Search for the cell housing the specified text and yield its (x, y) center coordinate. 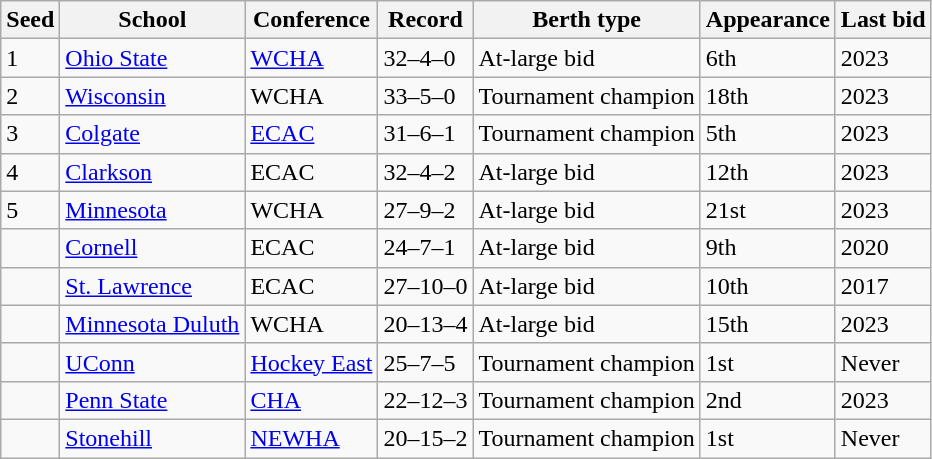
21st (768, 210)
Seed (30, 20)
Penn State (152, 400)
Cornell (152, 248)
2020 (883, 248)
2 (30, 96)
Hockey East (312, 362)
2017 (883, 286)
Clarkson (152, 172)
20–13–4 (426, 324)
27–10–0 (426, 286)
Minnesota Duluth (152, 324)
5 (30, 210)
15th (768, 324)
4 (30, 172)
School (152, 20)
25–7–5 (426, 362)
22–12–3 (426, 400)
Stonehill (152, 438)
Last bid (883, 20)
1 (30, 58)
Appearance (768, 20)
Wisconsin (152, 96)
24–7–1 (426, 248)
UConn (152, 362)
5th (768, 134)
9th (768, 248)
CHA (312, 400)
3 (30, 134)
Minnesota (152, 210)
33–5–0 (426, 96)
6th (768, 58)
NEWHA (312, 438)
10th (768, 286)
27–9–2 (426, 210)
32–4–0 (426, 58)
31–6–1 (426, 134)
Berth type (586, 20)
2nd (768, 400)
Record (426, 20)
12th (768, 172)
Ohio State (152, 58)
St. Lawrence (152, 286)
20–15–2 (426, 438)
18th (768, 96)
Colgate (152, 134)
Conference (312, 20)
32–4–2 (426, 172)
